Search for the cell housing the specified text and yield its [X, Y] center coordinate. 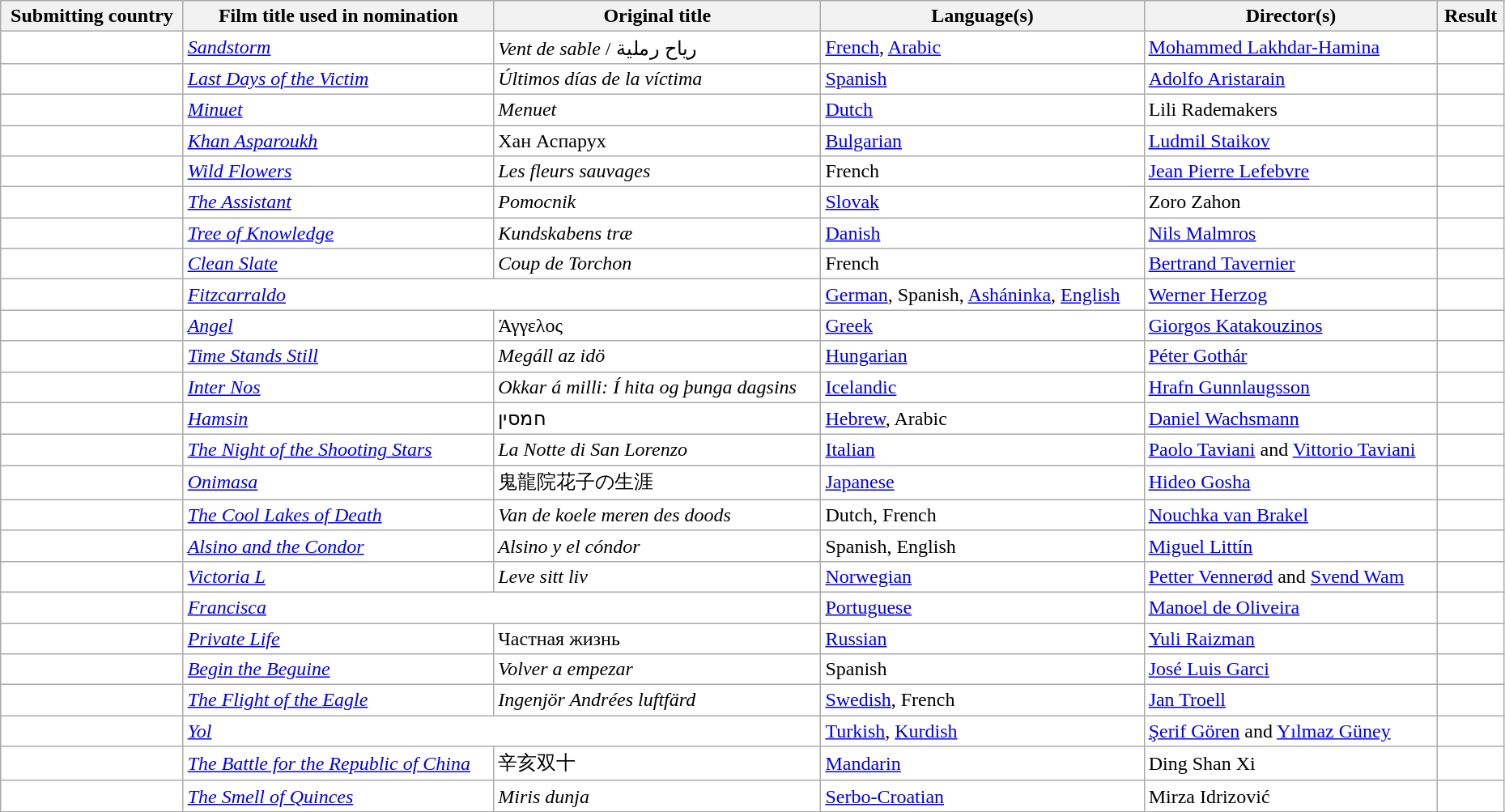
Private Life [338, 639]
Fitzcarraldo [502, 295]
Slovak [983, 202]
Norwegian [983, 576]
José Luis Garci [1290, 670]
Begin the Beguine [338, 670]
Kundskabens træ [657, 233]
The Battle for the Republic of China [338, 764]
Últimos días de la víctima [657, 79]
Частная жизнь [657, 639]
Ingenjör Andrées luftfärd [657, 700]
Megáll az idö [657, 356]
Last Days of the Victim [338, 79]
Minuet [338, 109]
Film title used in nomination [338, 16]
Nils Malmros [1290, 233]
Giorgos Katakouzinos [1290, 325]
Volver a empezar [657, 670]
Angel [338, 325]
Zoro Zahon [1290, 202]
Hungarian [983, 356]
German, Spanish, Asháninka, English [983, 295]
The Smell of Quinces [338, 796]
Francisca [502, 607]
Хан Аспарух [657, 140]
Result [1470, 16]
The Assistant [338, 202]
Άγγελος [657, 325]
Werner Herzog [1290, 295]
Nouchka van Brakel [1290, 515]
Victoria L [338, 576]
Petter Vennerød and Svend Wam [1290, 576]
Van de koele meren des doods [657, 515]
Director(s) [1290, 16]
Vent de sable / رياح رملية [657, 48]
Original title [657, 16]
辛亥双十 [657, 764]
Yol [502, 731]
Inter Nos [338, 387]
The Flight of the Eagle [338, 700]
Khan Asparoukh [338, 140]
Péter Gothár [1290, 356]
Sandstorm [338, 48]
Lili Rademakers [1290, 109]
Swedish, French [983, 700]
Hrafn Gunnlaugsson [1290, 387]
Hamsin [338, 419]
Bertrand Tavernier [1290, 264]
The Cool Lakes of Death [338, 515]
Bulgarian [983, 140]
Onimasa [338, 483]
Ludmil Staikov [1290, 140]
Adolfo Aristarain [1290, 79]
The Night of the Shooting Stars [338, 450]
Manoel de Oliveira [1290, 607]
Danish [983, 233]
Menuet [657, 109]
Mohammed Lakhdar-Hamina [1290, 48]
Portuguese [983, 607]
חמסין [657, 419]
Alsino and the Condor [338, 546]
Leve sitt liv [657, 576]
Serbo-Croatian [983, 796]
Pomocnik [657, 202]
Russian [983, 639]
Alsino y el cóndor [657, 546]
Les fleurs sauvages [657, 172]
Okkar á milli: Í hita og þunga dagsins [657, 387]
Hideo Gosha [1290, 483]
Yuli Raizman [1290, 639]
Mirza Idrizović [1290, 796]
Dutch [983, 109]
Ding Shan Xi [1290, 764]
Hebrew, Arabic [983, 419]
Jean Pierre Lefebvre [1290, 172]
Miris dunja [657, 796]
Coup de Torchon [657, 264]
Greek [983, 325]
La Notte di San Lorenzo [657, 450]
Paolo Taviani and Vittorio Taviani [1290, 450]
Turkish, Kurdish [983, 731]
Mandarin [983, 764]
Language(s) [983, 16]
Italian [983, 450]
Jan Troell [1290, 700]
Icelandic [983, 387]
Wild Flowers [338, 172]
Spanish, English [983, 546]
Time Stands Still [338, 356]
Submitting country [92, 16]
Dutch, French [983, 515]
Clean Slate [338, 264]
French, Arabic [983, 48]
鬼龍院花子の生涯 [657, 483]
Japanese [983, 483]
Miguel Littín [1290, 546]
Tree of Knowledge [338, 233]
Şerif Gören and Yılmaz Güney [1290, 731]
Daniel Wachsmann [1290, 419]
